Detect which cell encompasses the target text, then output its (x, y) center coordinate. 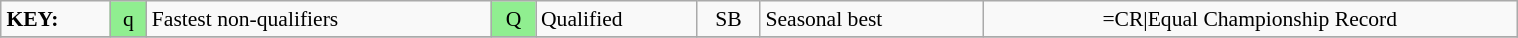
KEY: (56, 19)
=CR|Equal Championship Record (1250, 19)
Fastest non-qualifiers (319, 19)
SB (728, 19)
Qualified (616, 19)
Q (514, 19)
q (128, 19)
Seasonal best (871, 19)
